Identify which cell holds the provided text, then report its (X, Y) central coordinate. 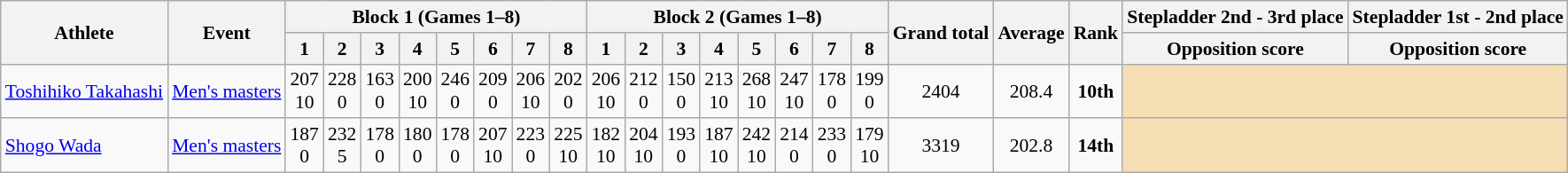
1990 (870, 90)
20010 (418, 90)
1800 (418, 145)
2120 (643, 90)
2404 (941, 90)
2090 (493, 90)
21310 (719, 90)
Stepladder 2nd - 3rd place (1235, 17)
2460 (455, 90)
24210 (757, 145)
2325 (342, 145)
2330 (833, 145)
Stepladder 1st - 2nd place (1458, 17)
208.4 (1031, 90)
2230 (532, 145)
Event (227, 32)
14th (1097, 145)
Block 1 (Games 1–8) (436, 17)
Rank (1097, 32)
24710 (794, 90)
3319 (941, 145)
202.8 (1031, 145)
2280 (342, 90)
Average (1031, 32)
18210 (606, 145)
1930 (682, 145)
26810 (757, 90)
1630 (379, 90)
1500 (682, 90)
Shogo Wada (84, 145)
10th (1097, 90)
2020 (569, 90)
2140 (794, 145)
22510 (569, 145)
1870 (305, 145)
Toshihiko Takahashi (84, 90)
Grand total (941, 32)
20410 (643, 145)
Athlete (84, 32)
17910 (870, 145)
18710 (719, 145)
Block 2 (Games 1–8) (738, 17)
